Extract the (X, Y) coordinate from the center of the cell holding the provided text.  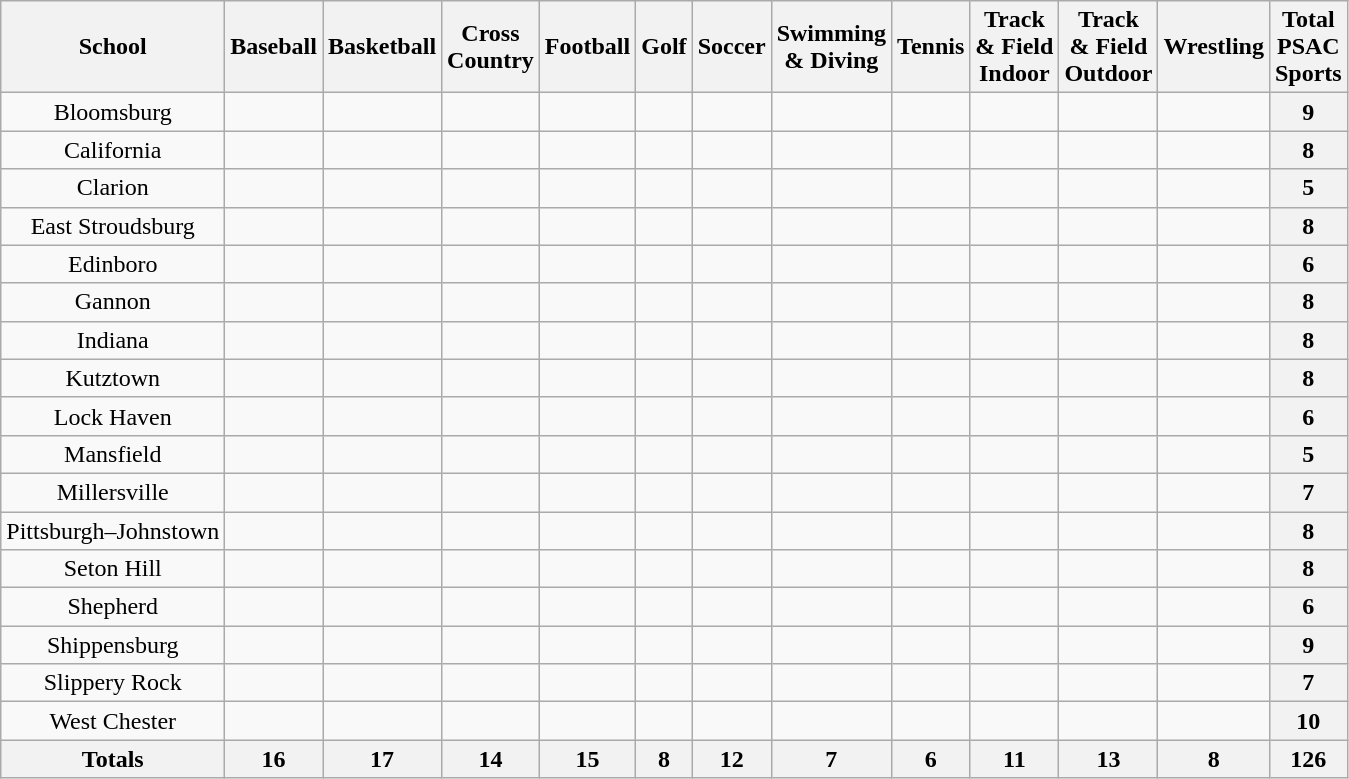
Pittsburgh–Johnstown (113, 531)
Track& FieldOutdoor (1108, 47)
10 (1308, 721)
School (113, 47)
14 (491, 759)
Shippensburg (113, 645)
Shepherd (113, 607)
Kutztown (113, 378)
17 (382, 759)
Clarion (113, 188)
Lock Haven (113, 416)
Indiana (113, 340)
Swimming& Diving (831, 47)
13 (1108, 759)
East Stroudsburg (113, 226)
Basketball (382, 47)
West Chester (113, 721)
Millersville (113, 492)
CrossCountry (491, 47)
Mansfield (113, 454)
Slippery Rock (113, 683)
Wrestling (1214, 47)
16 (274, 759)
11 (1014, 759)
Football (587, 47)
Soccer (732, 47)
Gannon (113, 302)
Golf (664, 47)
California (113, 150)
Track& FieldIndoor (1014, 47)
Bloomsburg (113, 112)
Seton Hill (113, 569)
Edinboro (113, 264)
Baseball (274, 47)
Totals (113, 759)
Tennis (931, 47)
12 (732, 759)
TotalPSACSports (1308, 47)
126 (1308, 759)
15 (587, 759)
